Provide the (x, y) coordinate of the cell's center where the given text is located.  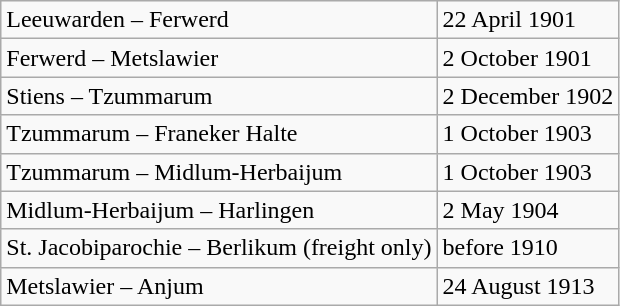
Midlum-Herbaijum – Harlingen (219, 210)
Tzummarum – Franeker Halte (219, 134)
Metslawier – Anjum (219, 286)
24 August 1913 (528, 286)
Stiens – Tzummarum (219, 96)
22 April 1901 (528, 20)
Ferwerd – Metslawier (219, 58)
before 1910 (528, 248)
2 May 1904 (528, 210)
2 December 1902 (528, 96)
Leeuwarden – Ferwerd (219, 20)
2 October 1901 (528, 58)
Tzummarum – Midlum-Herbaijum (219, 172)
St. Jacobiparochie – Berlikum (freight only) (219, 248)
